Search for the cell housing the specified text and yield its (X, Y) center coordinate. 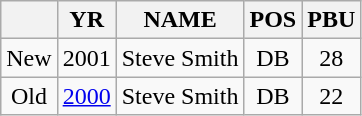
28 (332, 58)
NAME (180, 20)
PBU (332, 20)
22 (332, 96)
2001 (86, 58)
POS (273, 20)
New (29, 58)
2000 (86, 96)
YR (86, 20)
Old (29, 96)
